Search for the cell housing the specified text and yield its (X, Y) center coordinate. 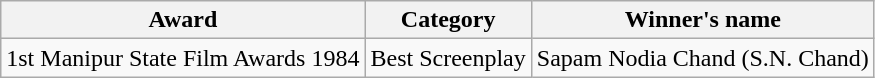
1st Manipur State Film Awards 1984 (183, 58)
Category (448, 20)
Sapam Nodia Chand (S.N. Chand) (702, 58)
Winner's name (702, 20)
Award (183, 20)
Best Screenplay (448, 58)
